Provide the [X, Y] coordinate of the cell's center where the given text is located.  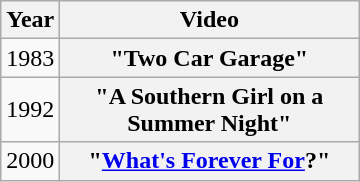
Video [210, 20]
"What's Forever For?" [210, 161]
2000 [30, 161]
1983 [30, 58]
"A Southern Girl on a Summer Night" [210, 110]
Year [30, 20]
1992 [30, 110]
"Two Car Garage" [210, 58]
